Search for the cell housing the specified text and yield its [X, Y] center coordinate. 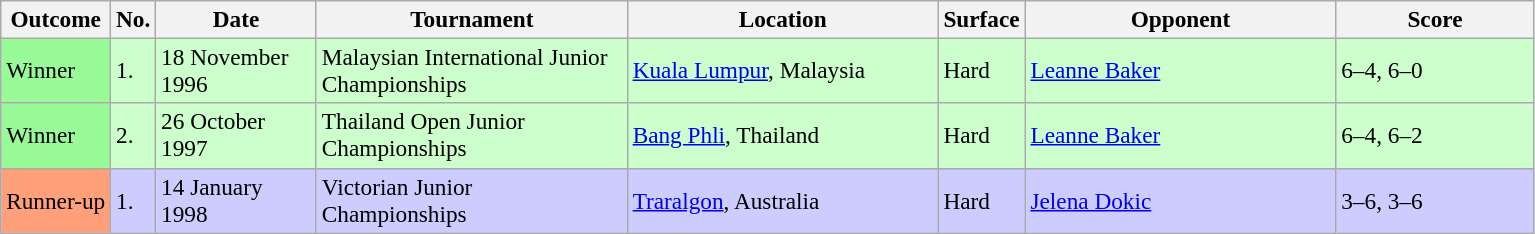
14 January 1998 [236, 200]
26 October 1997 [236, 136]
Traralgon, Australia [782, 200]
3–6, 3–6 [1435, 200]
Kuala Lumpur, Malaysia [782, 70]
Location [782, 19]
Outcome [56, 19]
Jelena Dokic [1180, 200]
2. [134, 136]
Victorian Junior Championships [472, 200]
18 November 1996 [236, 70]
Opponent [1180, 19]
Runner-up [56, 200]
6–4, 6–2 [1435, 136]
Score [1435, 19]
Surface [982, 19]
6–4, 6–0 [1435, 70]
Thailand Open Junior Championships [472, 136]
Tournament [472, 19]
No. [134, 19]
Bang Phli, Thailand [782, 136]
Date [236, 19]
Malaysian International Junior Championships [472, 70]
